Detect which cell encompasses the target text, then output its (x, y) center coordinate. 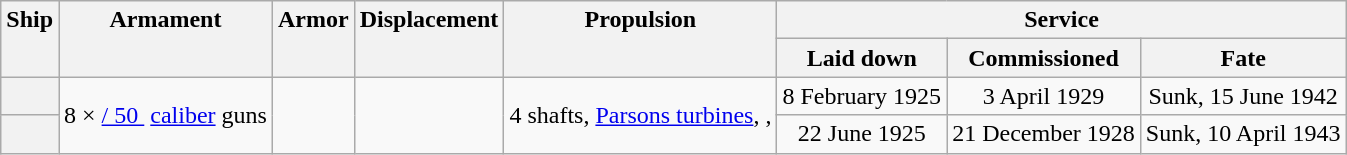
Fate (1243, 58)
Armament (166, 39)
Commissioned (1044, 58)
21 December 1928 (1044, 134)
Service (1062, 20)
8 × / 50 caliber guns (166, 115)
Sunk, 10 April 1943 (1243, 134)
Laid down (862, 58)
Armor (313, 39)
4 shafts, Parsons turbines, , (640, 115)
3 April 1929 (1044, 96)
22 June 1925 (862, 134)
Displacement (429, 39)
Sunk, 15 June 1942 (1243, 96)
Propulsion (640, 39)
Ship (30, 39)
8 February 1925 (862, 96)
